Capture the cell that displays the provided text and extract its [X, Y] central coordinate. 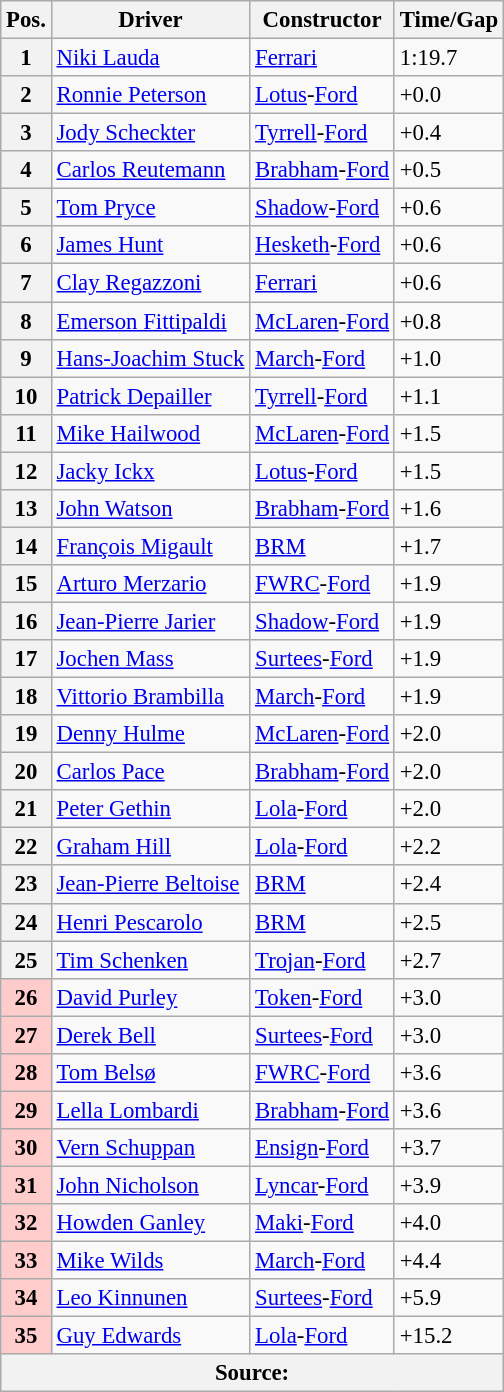
Lella Lombardi [150, 1110]
+0.5 [448, 170]
John Watson [150, 509]
2 [26, 95]
13 [26, 509]
+1.1 [448, 396]
Token-Ford [322, 997]
Henri Pescarolo [150, 922]
+1.0 [448, 358]
Hesketh-Ford [322, 245]
31 [26, 1185]
Constructor [322, 20]
Tim Schenken [150, 960]
+5.9 [448, 1298]
14 [26, 546]
Vern Schuppan [150, 1148]
Jean-Pierre Beltoise [150, 885]
Maki-Ford [322, 1223]
+0.8 [448, 321]
5 [26, 208]
+2.4 [448, 885]
+4.4 [448, 1261]
Emerson Fittipaldi [150, 321]
David Purley [150, 997]
Hans-Joachim Stuck [150, 358]
16 [26, 621]
Mike Hailwood [150, 433]
4 [26, 170]
Jochen Mass [150, 659]
33 [26, 1261]
3 [26, 133]
Guy Edwards [150, 1336]
Driver [150, 20]
Graham Hill [150, 847]
23 [26, 885]
21 [26, 809]
24 [26, 922]
Patrick Depailler [150, 396]
18 [26, 697]
8 [26, 321]
19 [26, 734]
Carlos Pace [150, 772]
James Hunt [150, 245]
+0.4 [448, 133]
+1.6 [448, 509]
Trojan-Ford [322, 960]
Clay Regazzoni [150, 283]
Tom Belsø [150, 1073]
+15.2 [448, 1336]
1 [26, 58]
Derek Bell [150, 1035]
11 [26, 433]
28 [26, 1073]
22 [26, 847]
35 [26, 1336]
Carlos Reutemann [150, 170]
Niki Lauda [150, 58]
10 [26, 396]
Arturo Merzario [150, 584]
Leo Kinnunen [150, 1298]
Ronnie Peterson [150, 95]
+2.2 [448, 847]
Jean-Pierre Jarier [150, 621]
26 [26, 997]
7 [26, 283]
Ensign-Ford [322, 1148]
17 [26, 659]
Jody Scheckter [150, 133]
15 [26, 584]
9 [26, 358]
34 [26, 1298]
20 [26, 772]
+3.7 [448, 1148]
+0.0 [448, 95]
27 [26, 1035]
Pos. [26, 20]
+1.7 [448, 546]
32 [26, 1223]
Howden Ganley [150, 1223]
John Nicholson [150, 1185]
Vittorio Brambilla [150, 697]
+2.7 [448, 960]
+4.0 [448, 1223]
Peter Gethin [150, 809]
6 [26, 245]
Time/Gap [448, 20]
29 [26, 1110]
Source: [252, 1373]
Lyncar-Ford [322, 1185]
+3.9 [448, 1185]
Jacky Ickx [150, 471]
Mike Wilds [150, 1261]
Tom Pryce [150, 208]
12 [26, 471]
25 [26, 960]
30 [26, 1148]
+2.5 [448, 922]
Denny Hulme [150, 734]
François Migault [150, 546]
1:19.7 [448, 58]
